Return the (x, y) coordinate for the center point of the cell that contains the specified text.  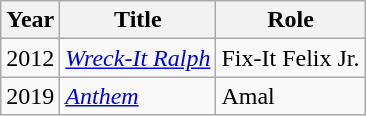
Wreck-It Ralph (138, 58)
Anthem (138, 96)
2012 (30, 58)
Fix-It Felix Jr. (290, 58)
Amal (290, 96)
2019 (30, 96)
Role (290, 20)
Year (30, 20)
Title (138, 20)
